Scan for the cell matching the given text and deliver its (x, y) coordinate at center. 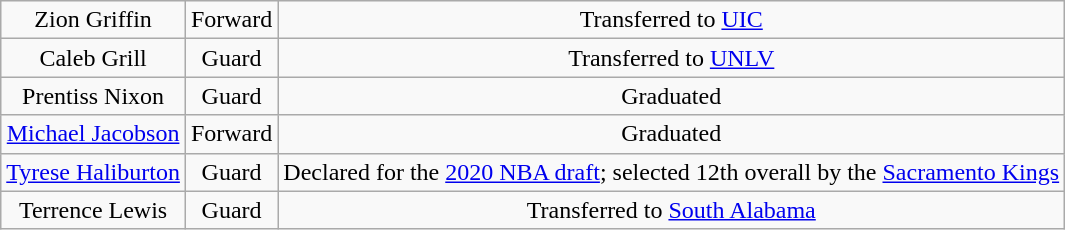
Caleb Grill (94, 58)
Prentiss Nixon (94, 96)
Transferred to UIC (672, 20)
Michael Jacobson (94, 134)
Terrence Lewis (94, 210)
Declared for the 2020 NBA draft; selected 12th overall by the Sacramento Kings (672, 172)
Transferred to South Alabama (672, 210)
Transferred to UNLV (672, 58)
Tyrese Haliburton (94, 172)
Zion Griffin (94, 20)
